Search for the cell housing the specified text and yield its [X, Y] center coordinate. 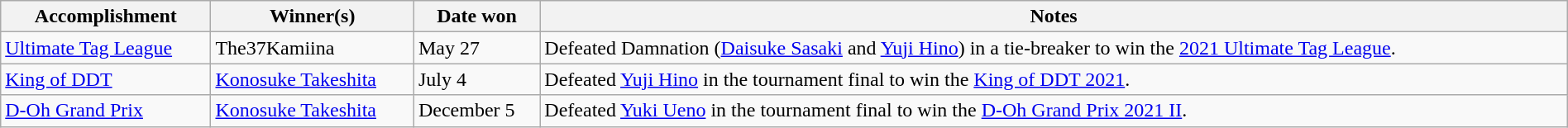
Defeated Yuji Hino in the tournament final to win the King of DDT 2021. [1054, 79]
Defeated Yuki Ueno in the tournament final to win the D-Oh Grand Prix 2021 II. [1054, 111]
Accomplishment [106, 17]
Winner(s) [313, 17]
King of DDT [106, 79]
July 4 [476, 79]
Ultimate Tag League [106, 48]
The37Kamiina [313, 48]
Notes [1054, 17]
December 5 [476, 111]
Defeated Damnation (Daisuke Sasaki and Yuji Hino) in a tie-breaker to win the 2021 Ultimate Tag League. [1054, 48]
May 27 [476, 48]
Date won [476, 17]
D-Oh Grand Prix [106, 111]
